Determine the [X, Y] coordinate at the center of the cell enclosing the given text.  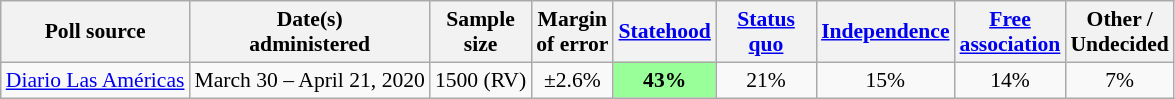
14% [1010, 80]
Independence [885, 32]
Status quo [766, 32]
15% [885, 80]
Statehood [664, 32]
Marginof error [572, 32]
43% [664, 80]
±2.6% [572, 80]
7% [1119, 80]
Other /Undecided [1119, 32]
Diario Las Américas [96, 80]
Samplesize [480, 32]
Free association [1010, 32]
Date(s)administered [310, 32]
Poll source [96, 32]
21% [766, 80]
March 30 – April 21, 2020 [310, 80]
1500 (RV) [480, 80]
